Find where the given text appears and provide that cell's center as (x, y) coordinate. 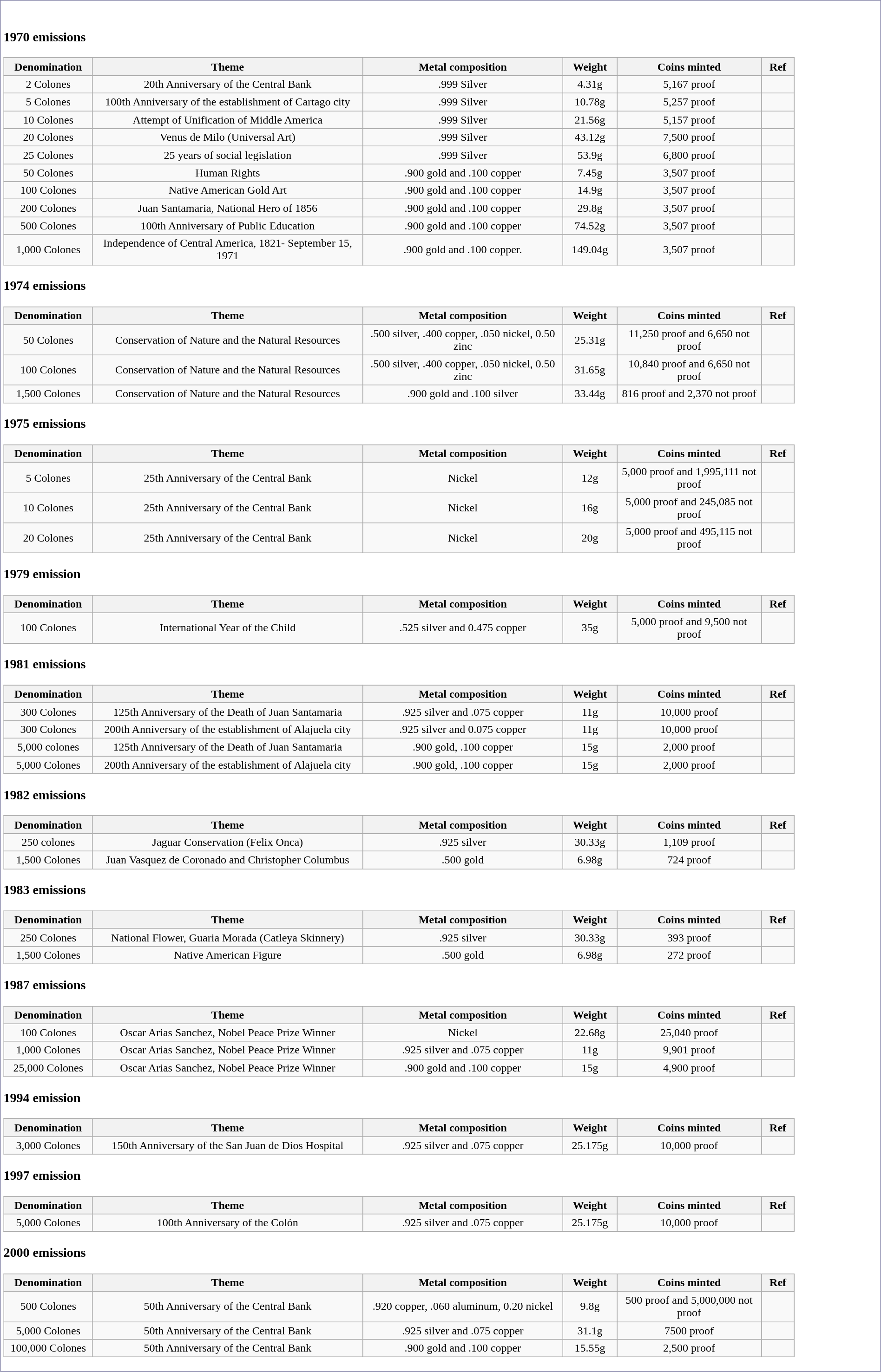
35g (590, 628)
100th Anniversary of the establishment of Cartago city (228, 102)
Juan Santamaria, National Hero of 1856 (228, 208)
7.45g (590, 173)
74.52g (590, 226)
4.31g (590, 84)
Native American Gold Art (228, 190)
2,500 proof (690, 1348)
Attempt of Unification of Middle America (228, 120)
16g (590, 508)
5,000 proof and 1,995,111 not proof (690, 477)
53.9g (590, 155)
250 colones (48, 842)
Juan Vasquez de Coronado and Christopher Columbus (228, 860)
5,000 colones (48, 747)
International Year of the Child (228, 628)
14.9g (590, 190)
1,109 proof (690, 842)
2 Colones (48, 84)
724 proof (690, 860)
.925 silver and 0.075 copper (463, 729)
National Flower, Guaria Morada (Catleya Skinnery) (228, 937)
.525 silver and 0.475 copper (463, 628)
31.65g (590, 370)
500 proof and 5,000,000 not proof (690, 1307)
11,250 proof and 6,650 not proof (690, 340)
25 Colones (48, 155)
5,000 proof and 9,500 not proof (690, 628)
5,000 proof and 495,115 not proof (690, 538)
15.55g (590, 1348)
10,840 proof and 6,650 not proof (690, 370)
29.8g (590, 208)
Independence of Central America, 1821- September 15, 1971 (228, 250)
5,167 proof (690, 84)
272 proof (690, 955)
Human Rights (228, 173)
5,257 proof (690, 102)
9,901 proof (690, 1050)
100th Anniversary of Public Education (228, 226)
20g (590, 538)
5,000 proof and 245,085 not proof (690, 508)
Jaguar Conservation (Felix Onca) (228, 842)
3,000 Colones (48, 1145)
.920 copper, .060 aluminum, 0.20 nickel (463, 1307)
33.44g (590, 394)
10.78g (590, 102)
393 proof (690, 937)
22.68g (590, 1032)
20th Anniversary of the Central Bank (228, 84)
100,000 Colones (48, 1348)
7,500 proof (690, 137)
31.1g (590, 1331)
149.04g (590, 250)
7500 proof (690, 1331)
5,157 proof (690, 120)
4,900 proof (690, 1068)
.900 gold and .100 copper. (463, 250)
250 Colones (48, 937)
.900 gold and .100 silver (463, 394)
21.56g (590, 120)
100th Anniversary of the Colón (228, 1223)
816 proof and 2,370 not proof (690, 394)
25,040 proof (690, 1032)
150th Anniversary of the San Juan de Dios Hospital (228, 1145)
43.12g (590, 137)
25.31g (590, 340)
25,000 Colones (48, 1068)
12g (590, 477)
200 Colones (48, 208)
6,800 proof (690, 155)
9.8g (590, 1307)
Venus de Milo (Universal Art) (228, 137)
25 years of social legislation (228, 155)
Native American Figure (228, 955)
